Scan for the cell matching the given text and deliver its (x, y) coordinate at center. 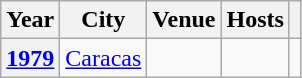
Caracas (104, 58)
Hosts (255, 20)
City (104, 20)
Venue (184, 20)
Year (30, 20)
1979 (30, 58)
